Return the (X, Y) coordinate for the center point of the cell that contains the specified text.  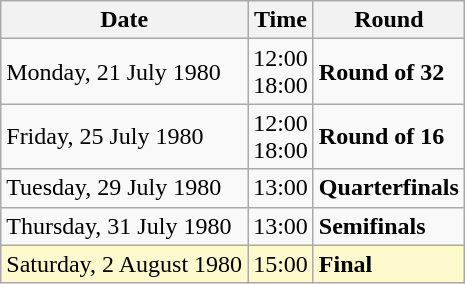
Round (388, 20)
Round of 16 (388, 136)
Semifinals (388, 226)
Date (124, 20)
Friday, 25 July 1980 (124, 136)
Time (281, 20)
Saturday, 2 August 1980 (124, 264)
Monday, 21 July 1980 (124, 72)
15:00 (281, 264)
Quarterfinals (388, 188)
Tuesday, 29 July 1980 (124, 188)
Round of 32 (388, 72)
Thursday, 31 July 1980 (124, 226)
Final (388, 264)
